Return (x, y) of the center of cell containing provided text 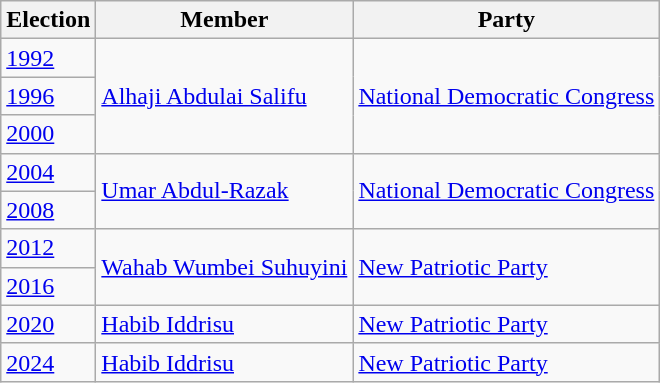
Party (506, 20)
1992 (48, 58)
2008 (48, 210)
2016 (48, 286)
2024 (48, 362)
2004 (48, 172)
Umar Abdul-Razak (224, 191)
2012 (48, 248)
1996 (48, 96)
Election (48, 20)
Member (224, 20)
Wahab Wumbei Suhuyini (224, 267)
2000 (48, 134)
Alhaji Abdulai Salifu (224, 96)
2020 (48, 324)
